Scan for the cell matching the given text and deliver its (x, y) coordinate at center. 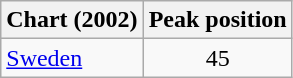
Sweden (72, 58)
45 (218, 58)
Chart (2002) (72, 20)
Peak position (218, 20)
